Provide the (x, y) coordinate of the cell's center where the given text is located.  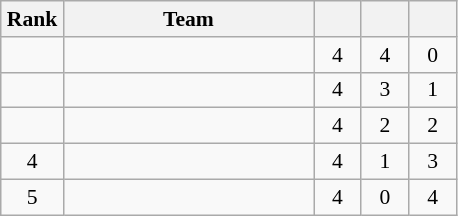
Team (188, 19)
Rank (32, 19)
5 (32, 197)
